Determine the (X, Y) coordinate at the center of the cell enclosing the given text.  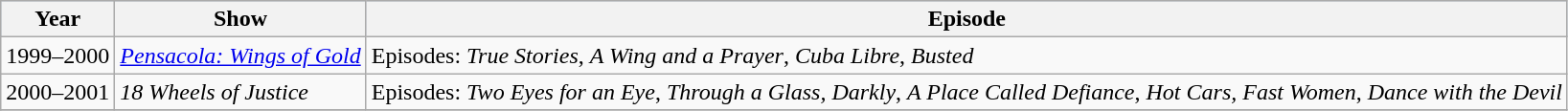
Episodes: Two Eyes for an Eye, Through a Glass, Darkly, A Place Called Defiance, Hot Cars, Fast Women, Dance with the Devil (966, 92)
Pensacola: Wings of Gold (240, 55)
Year (57, 19)
2000–2001 (57, 92)
1999–2000 (57, 55)
Episodes: True Stories, A Wing and a Prayer, Cuba Libre, Busted (966, 55)
18 Wheels of Justice (240, 92)
Episode (966, 19)
Show (240, 19)
